Detect which cell encompasses the target text, then output its (x, y) center coordinate. 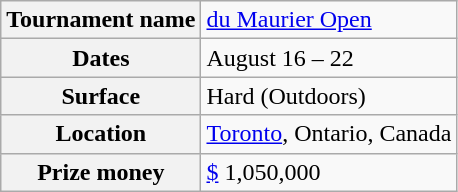
du Maurier Open (329, 20)
Tournament name (101, 20)
Dates (101, 58)
Toronto, Ontario, Canada (329, 134)
$ 1,050,000 (329, 172)
August 16 – 22 (329, 58)
Location (101, 134)
Hard (Outdoors) (329, 96)
Prize money (101, 172)
Surface (101, 96)
